Detect which cell encompasses the target text, then output its [X, Y] center coordinate. 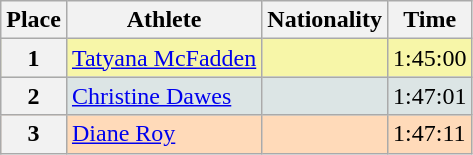
1:47:11 [430, 134]
2 [34, 96]
Nationality [325, 20]
Time [430, 20]
Athlete [164, 20]
1 [34, 58]
Place [34, 20]
1:47:01 [430, 96]
3 [34, 134]
Tatyana McFadden [164, 58]
Diane Roy [164, 134]
1:45:00 [430, 58]
Christine Dawes [164, 96]
